Output the [x, y] coordinate of the center of the cell containing the given text.  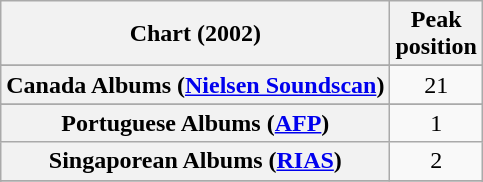
2 [436, 161]
Canada Albums (Nielsen Soundscan) [196, 85]
1 [436, 123]
Chart (2002) [196, 34]
Portuguese Albums (AFP) [196, 123]
Peakposition [436, 34]
Singaporean Albums (RIAS) [196, 161]
21 [436, 85]
